Detect which cell encompasses the target text, then output its (X, Y) center coordinate. 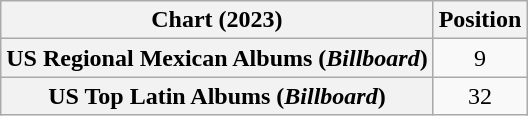
32 (480, 96)
US Regional Mexican Albums (Billboard) (217, 58)
9 (480, 58)
US Top Latin Albums (Billboard) (217, 96)
Chart (2023) (217, 20)
Position (480, 20)
